Return the [X, Y] coordinate for the center point of the cell that contains the specified text.  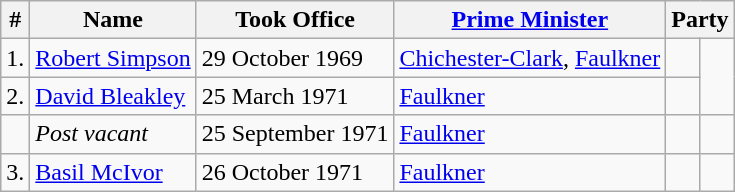
25 March 1971 [295, 96]
1. [16, 58]
Chichester-Clark, Faulkner [530, 58]
Name [113, 20]
26 October 1971 [295, 172]
3. [16, 172]
# [16, 20]
Post vacant [113, 134]
Took Office [295, 20]
2. [16, 96]
25 September 1971 [295, 134]
Robert Simpson [113, 58]
Prime Minister [530, 20]
Basil McIvor [113, 172]
David Bleakley [113, 96]
29 October 1969 [295, 58]
Party [700, 20]
